Extract the [X, Y] coordinate from the center of the cell holding the provided text.  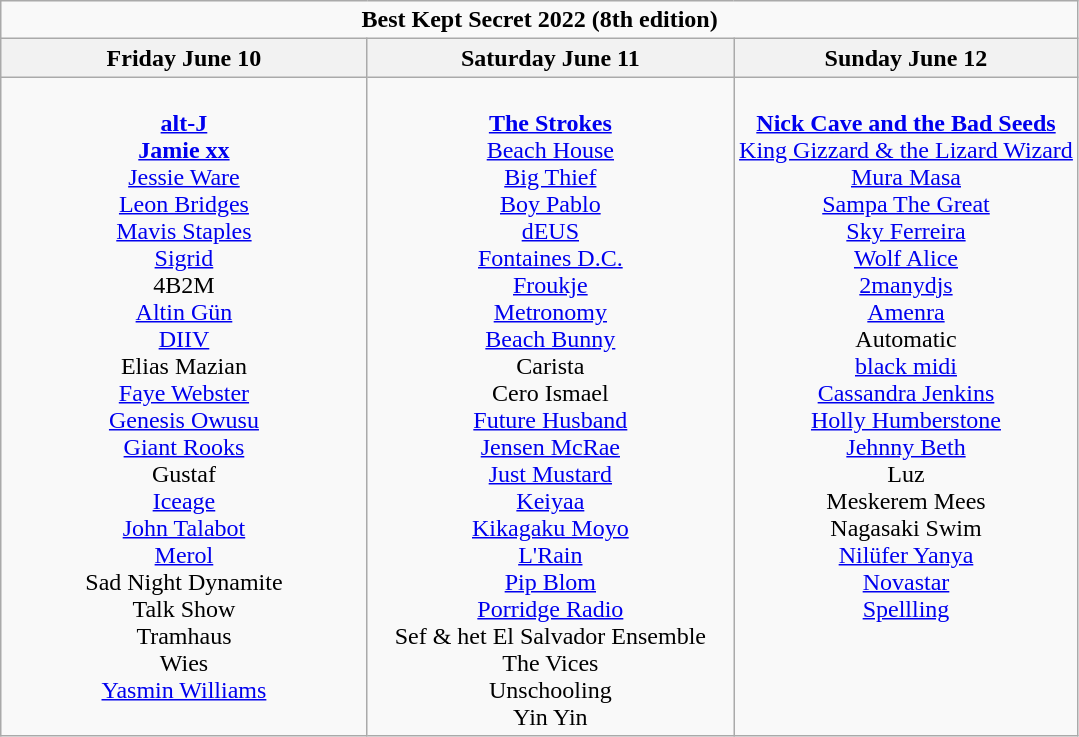
Saturday June 11 [550, 58]
Best Kept Secret 2022 (8th edition) [540, 20]
Friday June 10 [184, 58]
Sunday June 12 [906, 58]
